Return [X, Y] of the center of cell containing provided text 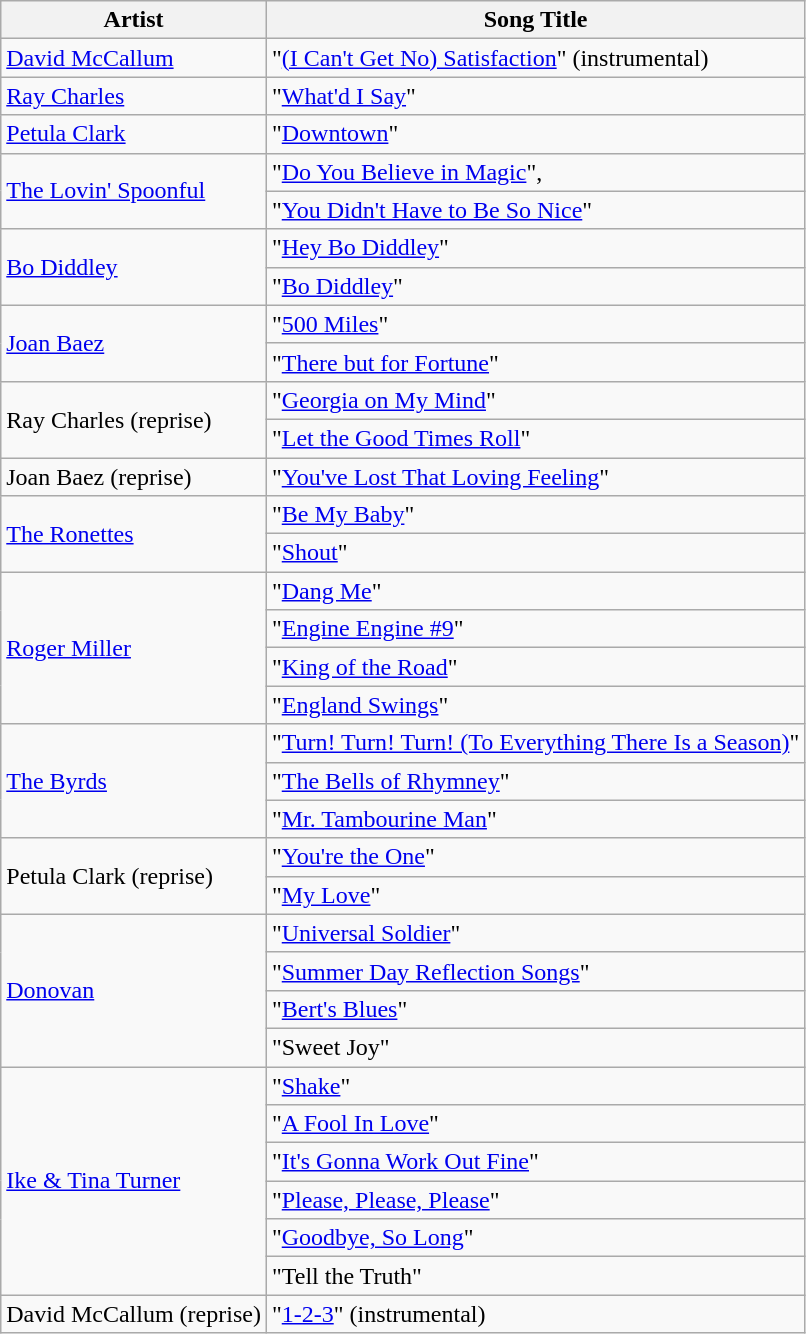
Joan Baez [134, 343]
"The Bells of Rhymney" [535, 781]
"Dang Me" [535, 591]
Donovan [134, 990]
"Do You Believe in Magic", [535, 172]
"(I Can't Get No) Satisfaction" (instrumental) [535, 58]
Song Title [535, 20]
"Turn! Turn! Turn! (To Everything There Is a Season)" [535, 743]
"500 Miles" [535, 324]
"Bo Diddley" [535, 286]
Joan Baez (reprise) [134, 477]
"Please, Please, Please" [535, 1200]
"Hey Bo Diddley" [535, 248]
"Shake" [535, 1085]
Petula Clark [134, 134]
"My Love" [535, 895]
"Shout" [535, 553]
David McCallum [134, 58]
"Sweet Joy" [535, 1047]
The Ronettes [134, 534]
"Goodbye, So Long" [535, 1238]
"Georgia on My Mind" [535, 400]
Petula Clark (reprise) [134, 876]
"Engine Engine #9" [535, 629]
"Bert's Blues" [535, 1009]
"You're the One" [535, 857]
"Mr. Tambourine Man" [535, 819]
"England Swings" [535, 705]
"There but for Fortune" [535, 362]
Artist [134, 20]
Roger Miller [134, 648]
"Tell the Truth" [535, 1276]
"Downtown" [535, 134]
"1-2-3" (instrumental) [535, 1314]
"Be My Baby" [535, 515]
The Lovin' Spoonful [134, 191]
"Summer Day Reflection Songs" [535, 971]
The Byrds [134, 781]
Bo Diddley [134, 267]
Ike & Tina Turner [134, 1180]
"King of the Road" [535, 667]
Ray Charles [134, 96]
Ray Charles (reprise) [134, 419]
"You've Lost That Loving Feeling" [535, 477]
"Let the Good Times Roll" [535, 438]
"A Fool In Love" [535, 1124]
"You Didn't Have to Be So Nice" [535, 210]
"It's Gonna Work Out Fine" [535, 1162]
David McCallum (reprise) [134, 1314]
"Universal Soldier" [535, 933]
"What'd I Say" [535, 96]
